Output the [x, y] coordinate of the center of the cell containing the given text.  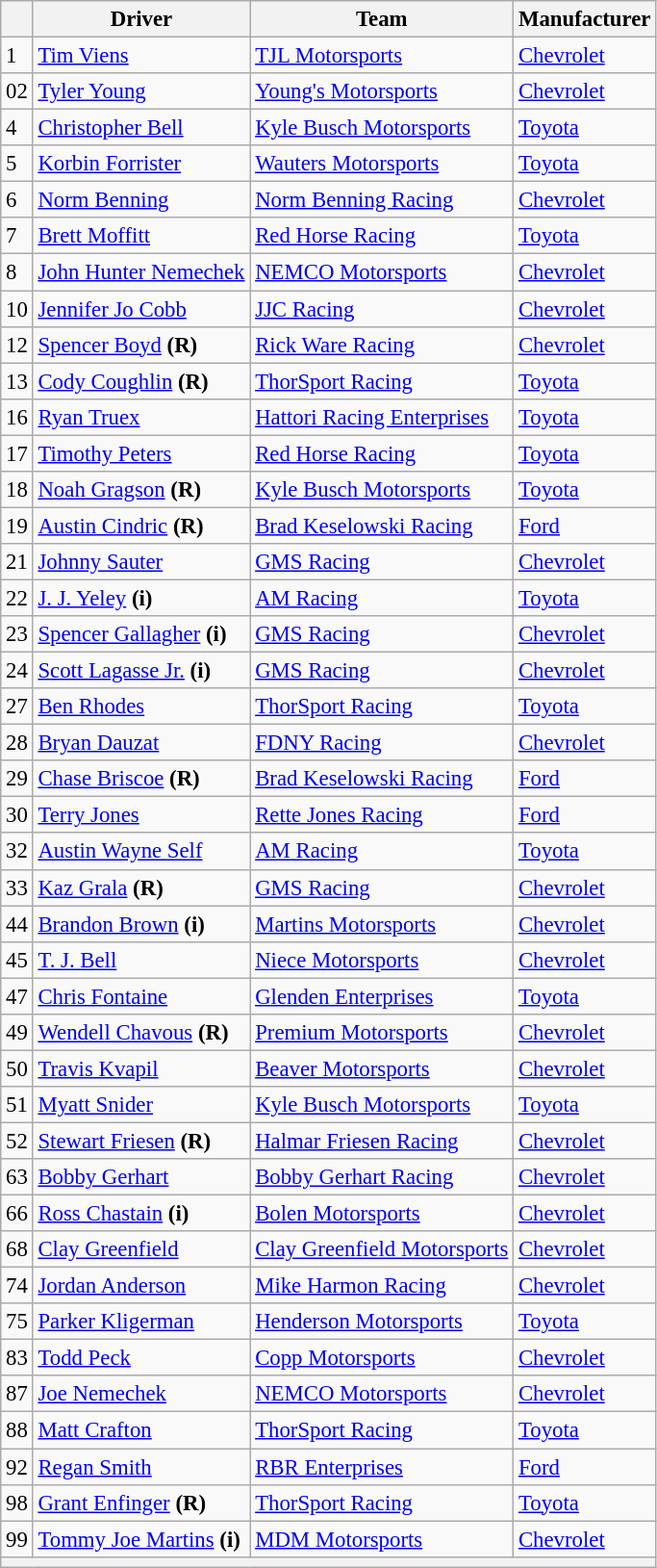
21 [17, 562]
Scott Lagasse Jr. (i) [141, 671]
Halmar Friesen Racing [382, 1141]
Tyler Young [141, 91]
Spencer Gallagher (i) [141, 634]
33 [17, 887]
Austin Wayne Self [141, 852]
Tommy Joe Martins (i) [141, 1539]
49 [17, 1033]
51 [17, 1105]
J. J. Yeley (i) [141, 598]
12 [17, 345]
Wauters Motorsports [382, 164]
Bobby Gerhart [141, 1177]
Myatt Snider [141, 1105]
Clay Greenfield Motorsports [382, 1249]
FDNY Racing [382, 743]
Ross Chastain (i) [141, 1214]
98 [17, 1503]
10 [17, 309]
Henderson Motorsports [382, 1322]
44 [17, 924]
Mike Harmon Racing [382, 1286]
23 [17, 634]
Tim Viens [141, 56]
87 [17, 1395]
Travis Kvapil [141, 1068]
Cody Coughlin (R) [141, 381]
TJL Motorsports [382, 56]
Korbin Forrister [141, 164]
Copp Motorsports [382, 1358]
T. J. Bell [141, 960]
Rick Ware Racing [382, 345]
Bryan Dauzat [141, 743]
Christopher Bell [141, 128]
Austin Cindric (R) [141, 526]
24 [17, 671]
Regan Smith [141, 1467]
Rette Jones Racing [382, 815]
99 [17, 1539]
Parker Kligerman [141, 1322]
Hattori Racing Enterprises [382, 417]
Young's Motorsports [382, 91]
17 [17, 453]
4 [17, 128]
Wendell Chavous (R) [141, 1033]
Manufacturer [585, 19]
Jordan Anderson [141, 1286]
47 [17, 996]
Niece Motorsports [382, 960]
30 [17, 815]
18 [17, 490]
Spencer Boyd (R) [141, 345]
Team [382, 19]
52 [17, 1141]
5 [17, 164]
19 [17, 526]
Kaz Grala (R) [141, 887]
Noah Gragson (R) [141, 490]
Driver [141, 19]
Timothy Peters [141, 453]
27 [17, 707]
22 [17, 598]
Bobby Gerhart Racing [382, 1177]
66 [17, 1214]
Stewart Friesen (R) [141, 1141]
8 [17, 272]
Glenden Enterprises [382, 996]
32 [17, 852]
88 [17, 1430]
Chris Fontaine [141, 996]
Matt Crafton [141, 1430]
50 [17, 1068]
16 [17, 417]
7 [17, 236]
68 [17, 1249]
Beaver Motorsports [382, 1068]
Grant Enfinger (R) [141, 1503]
Premium Motorsports [382, 1033]
74 [17, 1286]
RBR Enterprises [382, 1467]
Bolen Motorsports [382, 1214]
45 [17, 960]
MDM Motorsports [382, 1539]
Brandon Brown (i) [141, 924]
1 [17, 56]
Ben Rhodes [141, 707]
Terry Jones [141, 815]
6 [17, 200]
Todd Peck [141, 1358]
Ryan Truex [141, 417]
02 [17, 91]
John Hunter Nemechek [141, 272]
Jennifer Jo Cobb [141, 309]
92 [17, 1467]
75 [17, 1322]
Norm Benning Racing [382, 200]
Joe Nemechek [141, 1395]
Clay Greenfield [141, 1249]
63 [17, 1177]
Norm Benning [141, 200]
13 [17, 381]
28 [17, 743]
Brett Moffitt [141, 236]
83 [17, 1358]
JJC Racing [382, 309]
Martins Motorsports [382, 924]
29 [17, 779]
Johnny Sauter [141, 562]
Chase Briscoe (R) [141, 779]
